For the text-containing cell, return its midpoint in (X, Y) coordinate format. 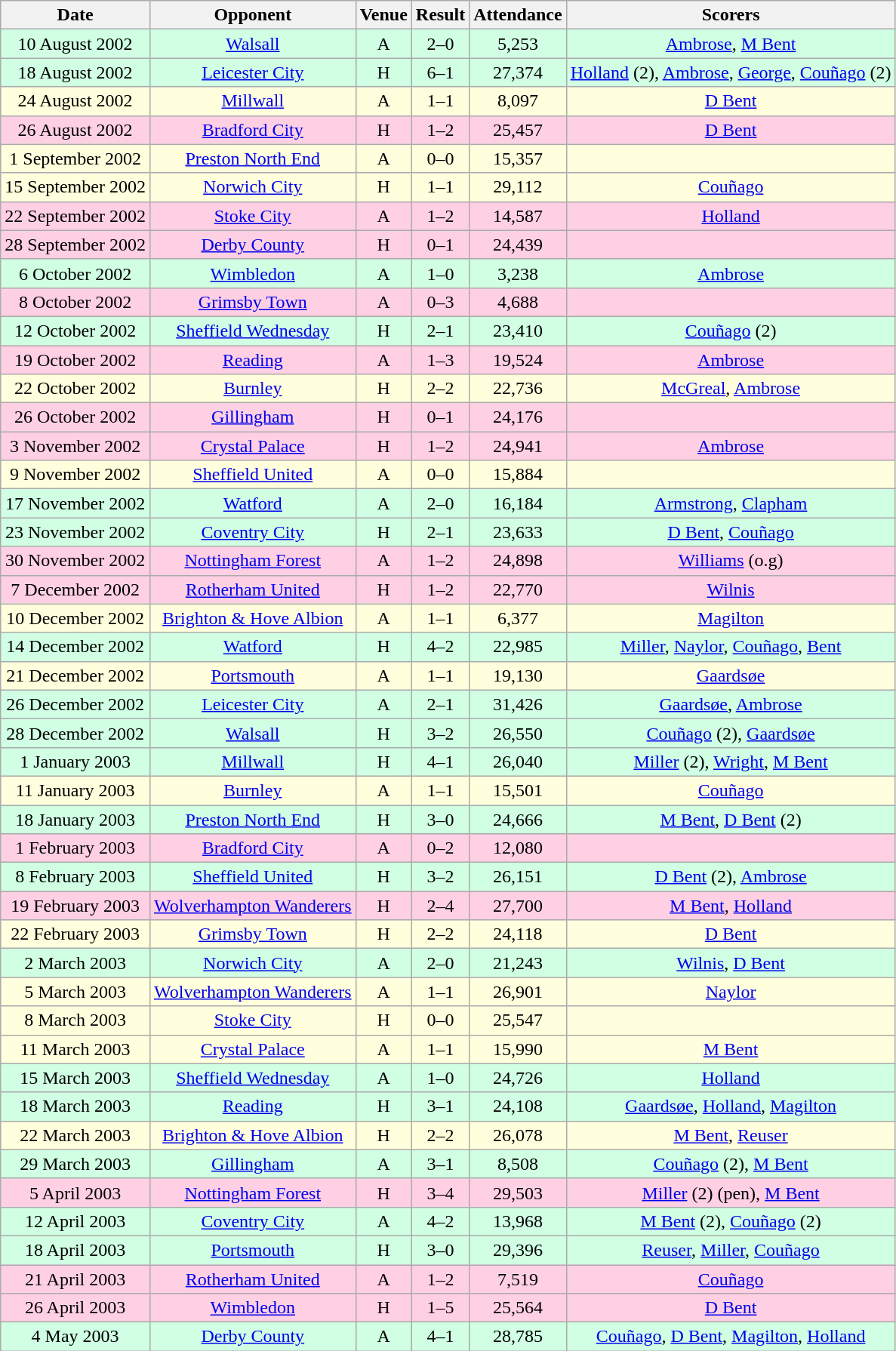
22,985 (518, 647)
12 April 2003 (75, 1221)
9 November 2002 (75, 475)
22 February 2003 (75, 934)
24 August 2002 (75, 101)
0–2 (440, 848)
19,524 (518, 360)
21 April 2003 (75, 1279)
29,503 (518, 1193)
23 November 2002 (75, 532)
Williams (o.g) (731, 561)
29,112 (518, 187)
30 November 2002 (75, 561)
Scorers (731, 15)
26,078 (518, 1135)
11 January 2003 (75, 790)
Armstrong, Clapham (731, 503)
1 September 2002 (75, 158)
5,253 (518, 44)
D Bent (2), Ambrose (731, 877)
22,770 (518, 589)
27,374 (518, 72)
Gaardsøe, Holland, Magilton (731, 1106)
12,080 (518, 848)
4,688 (518, 302)
Gaardsøe, Ambrose (731, 704)
10 August 2002 (75, 44)
1–3 (440, 360)
26 April 2003 (75, 1308)
Naylor (731, 992)
24,176 (518, 417)
8 October 2002 (75, 302)
16,184 (518, 503)
1–5 (440, 1308)
26 December 2002 (75, 704)
4 May 2003 (75, 1337)
24,439 (518, 245)
26,040 (518, 762)
13,968 (518, 1221)
14 December 2002 (75, 647)
M Bent, D Bent (2) (731, 819)
Result (440, 15)
15 September 2002 (75, 187)
28 September 2002 (75, 245)
5 March 2003 (75, 992)
24,898 (518, 561)
24,726 (518, 1078)
26,151 (518, 877)
Attendance (518, 15)
31,426 (518, 704)
M Bent, Holland (731, 906)
10 December 2002 (75, 618)
0–3 (440, 302)
8,097 (518, 101)
Gaardsøe (731, 675)
22,736 (518, 389)
7,519 (518, 1279)
21,243 (518, 963)
12 October 2002 (75, 331)
Reuser, Miller, Couñago (731, 1250)
2 March 2003 (75, 963)
2–4 (440, 906)
Holland (2), Ambrose, George, Couñago (2) (731, 72)
15,501 (518, 790)
22 March 2003 (75, 1135)
3 November 2002 (75, 446)
5 April 2003 (75, 1193)
8,508 (518, 1164)
6–1 (440, 72)
3,238 (518, 273)
27,700 (518, 906)
18 March 2003 (75, 1106)
D Bent, Couñago (731, 532)
18 August 2002 (75, 72)
19,130 (518, 675)
15,990 (518, 1049)
26 August 2002 (75, 130)
22 October 2002 (75, 389)
Date (75, 15)
11 March 2003 (75, 1049)
19 October 2002 (75, 360)
19 February 2003 (75, 906)
Miller, Naylor, Couñago, Bent (731, 647)
Opponent (252, 15)
Wilnis, D Bent (731, 963)
18 April 2003 (75, 1250)
Miller (2) (pen), M Bent (731, 1193)
Venue (383, 15)
15,357 (518, 158)
McGreal, Ambrose (731, 389)
26,550 (518, 733)
8 March 2003 (75, 1020)
6 October 2002 (75, 273)
25,547 (518, 1020)
26,901 (518, 992)
Couñago (2) (731, 331)
25,457 (518, 130)
22 September 2002 (75, 216)
M Bent (2), Couñago (2) (731, 1221)
24,118 (518, 934)
25,564 (518, 1308)
15,884 (518, 475)
M Bent (731, 1049)
29 March 2003 (75, 1164)
Couñago (2), M Bent (731, 1164)
M Bent, Reuser (731, 1135)
Magilton (731, 618)
17 November 2002 (75, 503)
18 January 2003 (75, 819)
29,396 (518, 1250)
23,410 (518, 331)
15 March 2003 (75, 1078)
7 December 2002 (75, 589)
1 January 2003 (75, 762)
24,666 (518, 819)
28 December 2002 (75, 733)
3–4 (440, 1193)
24,941 (518, 446)
Ambrose, M Bent (731, 44)
28,785 (518, 1337)
24,108 (518, 1106)
1 February 2003 (75, 848)
Couñago, D Bent, Magilton, Holland (731, 1337)
Miller (2), Wright, M Bent (731, 762)
6,377 (518, 618)
26 October 2002 (75, 417)
Wilnis (731, 589)
8 February 2003 (75, 877)
14,587 (518, 216)
Couñago (2), Gaardsøe (731, 733)
21 December 2002 (75, 675)
23,633 (518, 532)
